Identify which cell holds the provided text, then report its [x, y] central coordinate. 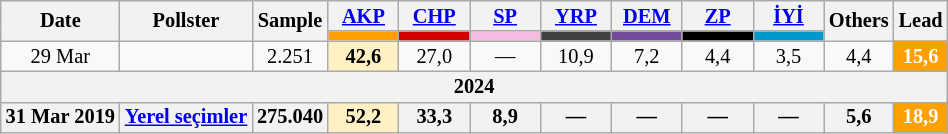
3,5 [788, 56]
33,3 [434, 118]
8,9 [506, 118]
Date [60, 20]
Pollster [186, 20]
5,6 [859, 118]
29 Mar [60, 56]
Sample [290, 20]
27,0 [434, 56]
2024 [474, 86]
2.251 [290, 56]
10,9 [576, 56]
52,2 [364, 118]
SP [506, 16]
CHP [434, 16]
18,9 [921, 118]
42,6 [364, 56]
İYİ [788, 16]
15,6 [921, 56]
YRP [576, 16]
275.040 [290, 118]
ZP [718, 16]
Lead [921, 20]
31 Mar 2019 [60, 118]
AKP [364, 16]
Others [859, 20]
DEM [646, 16]
Yerel seçimler [186, 118]
7,2 [646, 56]
